Detect which cell encompasses the target text, then output its (X, Y) center coordinate. 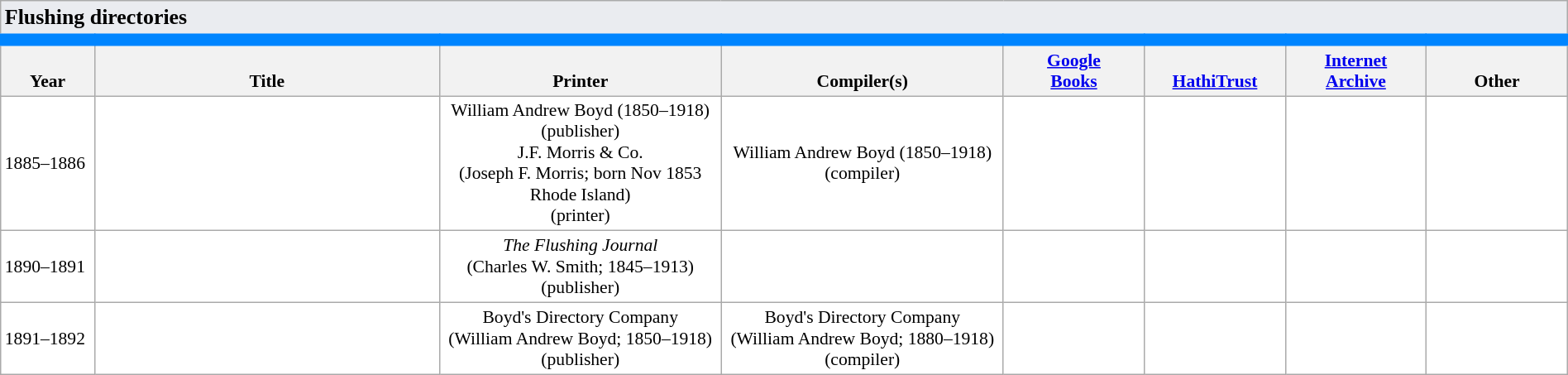
Boyd's Directory Company(William Andrew Boyd; 1850–1918)(publisher) (581, 339)
1885–1886 (48, 164)
The Flushing Journal(Charles W. Smith; 1845–1913)(publisher) (581, 267)
William Andrew Boyd (1850–1918)(compiler) (862, 164)
Boyd's Directory Company(William Andrew Boyd; 1880–1918)(compiler) (862, 339)
Printer (581, 68)
1890–1891 (48, 267)
1891–1892 (48, 339)
GoogleBooks (1073, 68)
Year (48, 68)
Other (1497, 68)
InternetArchive (1355, 68)
Compiler(s) (862, 68)
Flushing directories (784, 20)
Title (266, 68)
HathiTrust (1215, 68)
William Andrew Boyd (1850–1918)(publisher)J.F. Morris & Co.(Joseph F. Morris; born Nov 1853 Rhode Island)(printer) (581, 164)
